Capture the cell that displays the provided text and extract its [x, y] central coordinate. 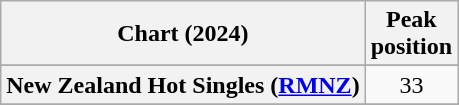
Peakposition [411, 34]
Chart (2024) [183, 34]
New Zealand Hot Singles (RMNZ) [183, 85]
33 [411, 85]
